Scan for the cell matching the given text and deliver its [X, Y] coordinate at center. 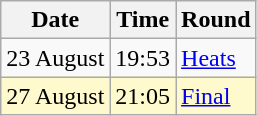
Time [143, 20]
19:53 [143, 58]
23 August [56, 58]
Round [216, 20]
Heats [216, 58]
21:05 [143, 96]
Final [216, 96]
27 August [56, 96]
Date [56, 20]
